Return [x, y] of the center of cell containing provided text 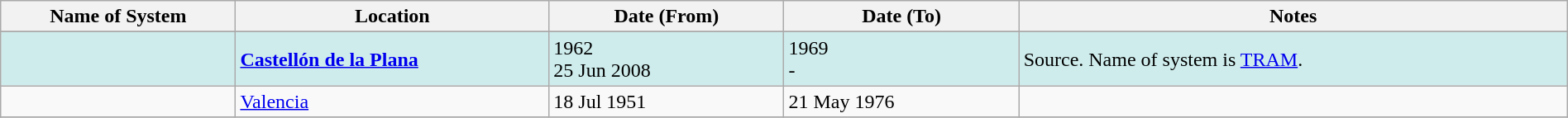
Name of System [118, 17]
21 May 1976 [901, 101]
Date (From) [667, 17]
18 Jul 1951 [667, 101]
1969- [901, 59]
Castellón de la Plana [392, 59]
Valencia [392, 101]
196225 Jun 2008 [667, 59]
Date (To) [901, 17]
Source. Name of system is TRAM. [1293, 59]
Location [392, 17]
Notes [1293, 17]
